Capture the cell that displays the provided text and extract its [x, y] central coordinate. 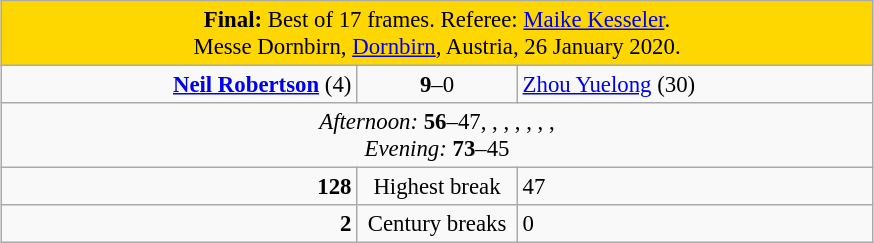
128 [179, 187]
2 [179, 224]
Afternoon: 56–47, , , , , , , Evening: 73–45 [437, 136]
Zhou Yuelong (30) [695, 85]
Final: Best of 17 frames. Referee: Maike Kesseler.Messe Dornbirn, Dornbirn, Austria, 26 January 2020. [437, 34]
Century breaks [438, 224]
9–0 [438, 85]
0 [695, 224]
Highest break [438, 187]
Neil Robertson (4) [179, 85]
47 [695, 187]
